From the cell containing the given text, extract its center point as [X, Y] coordinate. 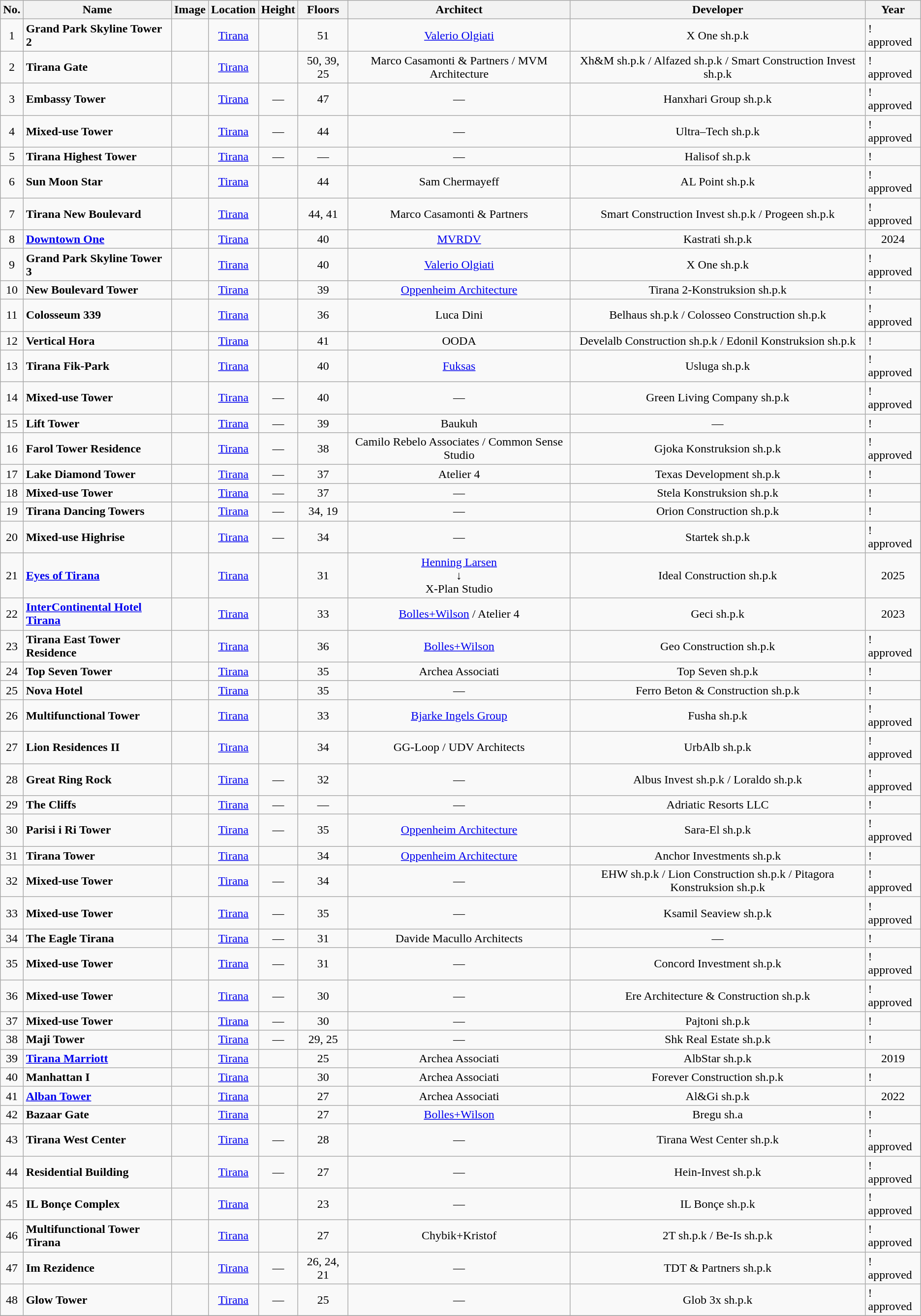
Fusha sh.p.k [717, 715]
Adriatic Resorts LLC [717, 805]
Lion Residences II [97, 748]
UrbAlb sh.p.k [717, 748]
Bazaar Gate [97, 1114]
Manhattan I [97, 1077]
Baukuh [459, 423]
Green Living Company sh.p.k [717, 398]
42 [12, 1114]
Stela Konstruksion sh.p.k [717, 493]
Texas Development sh.p.k [717, 474]
Henning Larsen↓X-Plan Studio [459, 575]
2023 [893, 614]
13 [12, 366]
EHW sh.p.k / Lion Construction sh.p.k / Pitagora Konstruksion sh.p.k [717, 881]
Luca Dini [459, 315]
16 [12, 449]
Top Seven Tower [97, 671]
Anchor Investments sh.p.k [717, 856]
Glob 3x sh.p.k [717, 1300]
TDT & Partners sh.p.k [717, 1268]
Alban Tower [97, 1096]
Parisi i Ri Tower [97, 830]
Orion Construction sh.p.k [717, 511]
5 [12, 156]
Grand Park Skyline Tower 3 [97, 265]
2 [12, 67]
Nova Hotel [97, 690]
48 [12, 1300]
Camilo Rebelo Associates / Common Sense Studio [459, 449]
Residential Building [97, 1171]
19 [12, 511]
Colosseum 339 [97, 315]
Tirana Dancing Towers [97, 511]
12 [12, 341]
Maji Tower [97, 1040]
Eyes of Tirana [97, 575]
GG-Loop / UDV Architects [459, 748]
Lift Tower [97, 423]
Tirana Fik-Park [97, 366]
Farol Tower Residence [97, 449]
Geo Construction sh.p.k [717, 646]
Kastrati sh.p.k [717, 239]
Fuksas [459, 366]
Grand Park Skyline Tower 2 [97, 35]
14 [12, 398]
Tirana West Center [97, 1140]
Ideal Construction sh.p.k [717, 575]
Tirana Tower [97, 856]
7 [12, 213]
24 [12, 671]
Chybik+Kristof [459, 1236]
InterContinental Hotel Tirana [97, 614]
Albus Invest sh.p.k / Loraldo sh.p.k [717, 779]
Im Rezidence [97, 1268]
9 [12, 265]
1 [12, 35]
Bjarke Ingels Group [459, 715]
Height [278, 10]
Davide Macullo Architects [459, 938]
Marco Casamonti & Partners [459, 213]
Xh&M sh.p.k / Alfazed sh.p.k / Smart Construction Invest sh.p.k [717, 67]
Lake Diamond Tower [97, 474]
Floors [323, 10]
Al&Gi sh.p.k [717, 1096]
Halisof sh.p.k [717, 156]
AL Point sh.p.k [717, 182]
Top Seven sh.p.k [717, 671]
21 [12, 575]
Vertical Hora [97, 341]
43 [12, 1140]
26, 24, 21 [323, 1268]
26 [12, 715]
3 [12, 99]
Embassy Tower [97, 99]
Sun Moon Star [97, 182]
50, 39, 25 [323, 67]
2019 [893, 1058]
46 [12, 1236]
4 [12, 131]
Marco Casamonti & Partners / MVM Architecture [459, 67]
Developer [717, 10]
Tirana New Boulevard [97, 213]
Name [97, 10]
22 [12, 614]
10 [12, 290]
Great Ring Rock [97, 779]
Belhaus sh.p.k / Colosseo Construction sh.p.k [717, 315]
2T sh.p.k / Be-Is sh.p.k [717, 1236]
New Boulevard Tower [97, 290]
Startek sh.p.k [717, 537]
Hanxhari Group sh.p.k [717, 99]
Develalb Construction sh.p.k / Edonil Konstruksion sh.p.k [717, 341]
Forever Construction sh.p.k [717, 1077]
Tirana Marriott [97, 1058]
34, 19 [323, 511]
Tirana Highest Tower [97, 156]
Geci sh.p.k [717, 614]
Concord Investment sh.p.k [717, 964]
Tirana East Tower Residence [97, 646]
51 [323, 35]
15 [12, 423]
45 [12, 1204]
IL Bonçe sh.p.k [717, 1204]
Smart Construction Invest sh.p.k / Progeen sh.p.k [717, 213]
17 [12, 474]
6 [12, 182]
Downtown One [97, 239]
Tirana West Center sh.p.k [717, 1140]
Multifunctional Tower Tirana [97, 1236]
Tirana Gate [97, 67]
AlbStar sh.p.k [717, 1058]
Ferro Beton & Construction sh.p.k [717, 690]
OODA [459, 341]
The Cliffs [97, 805]
2022 [893, 1096]
IL Bonçe Complex [97, 1204]
Architect [459, 10]
Tirana 2-Konstruksion sh.p.k [717, 290]
Ere Architecture & Construction sh.p.k [717, 995]
Pajtoni sh.p.k [717, 1021]
29, 25 [323, 1040]
Sam Chermayeff [459, 182]
2024 [893, 239]
Bolles+Wilson / Atelier 4 [459, 614]
Gjoka Konstruksion sh.p.k [717, 449]
Location [233, 10]
8 [12, 239]
Usluga sh.p.k [717, 366]
MVRDV [459, 239]
Glow Tower [97, 1300]
No. [12, 10]
Bregu sh.a [717, 1114]
18 [12, 493]
Atelier 4 [459, 474]
Mixed-use Highrise [97, 537]
The Eagle Tirana [97, 938]
44, 41 [323, 213]
Hein-Invest sh.p.k [717, 1171]
Multifunctional Tower [97, 715]
20 [12, 537]
11 [12, 315]
2025 [893, 575]
Ksamil Seaview sh.p.k [717, 913]
Sara-El sh.p.k [717, 830]
29 [12, 805]
Ultra–Tech sh.p.k [717, 131]
Year [893, 10]
Image [190, 10]
Shk Real Estate sh.p.k [717, 1040]
